Return the [X, Y] coordinate for the center point of the cell that contains the specified text.  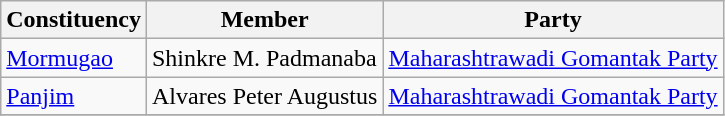
Shinkre M. Padmanaba [264, 58]
Alvares Peter Augustus [264, 96]
Party [553, 20]
Member [264, 20]
Mormugao [74, 58]
Constituency [74, 20]
Panjim [74, 96]
